Locate the cell with the specified text and output its (X, Y) center coordinate. 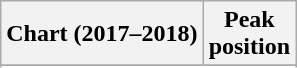
Peak position (249, 34)
Chart (2017–2018) (102, 34)
